For the text-containing cell, return its midpoint in [x, y] coordinate format. 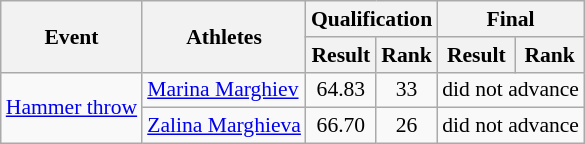
33 [406, 90]
66.70 [341, 126]
Athletes [224, 36]
64.83 [341, 90]
Event [72, 36]
Hammer throw [72, 108]
Qualification [372, 19]
26 [406, 126]
Zalina Marghieva [224, 126]
Final [510, 19]
Marina Marghiev [224, 90]
